Detect which cell encompasses the target text, then output its [x, y] center coordinate. 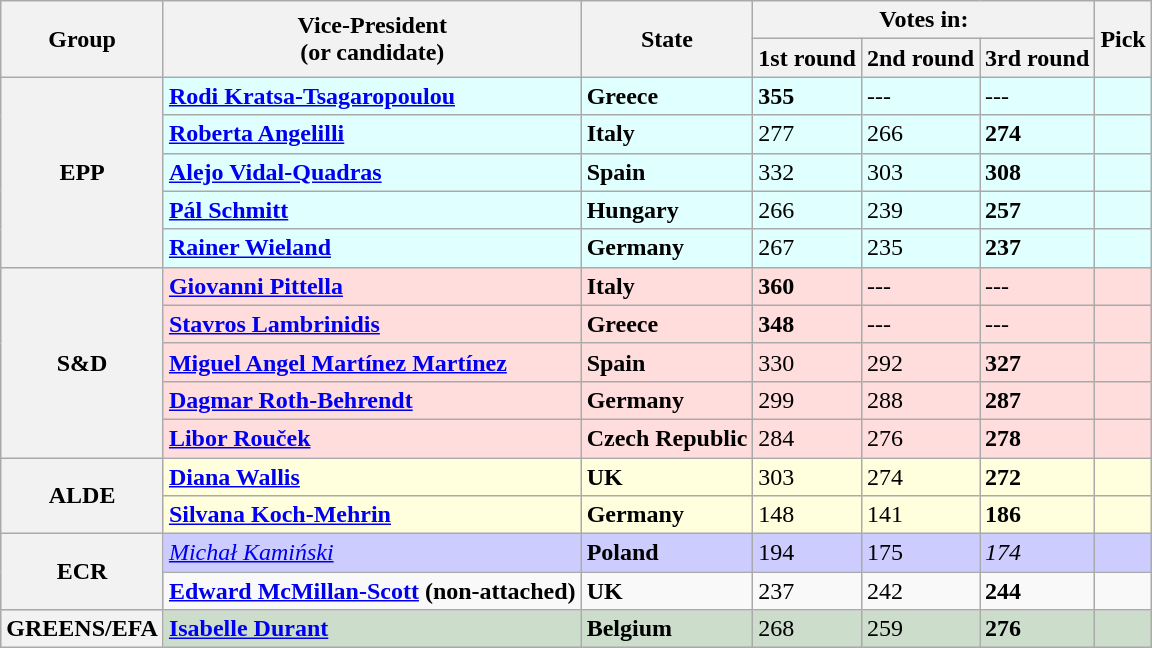
308 [1038, 172]
Roberta Angelilli [372, 134]
Vice-President(or candidate) [372, 39]
Rodi Kratsa-Tsagaropoulou [372, 96]
Belgium [667, 629]
239 [920, 210]
235 [920, 248]
348 [808, 324]
257 [1038, 210]
Pick [1123, 39]
Votes in: [924, 20]
277 [808, 134]
284 [808, 438]
Hungary [667, 210]
288 [920, 400]
278 [1038, 438]
175 [920, 553]
141 [920, 515]
Group [82, 39]
Pál Schmitt [372, 210]
194 [808, 553]
242 [920, 591]
Alejo Vidal-Quadras [372, 172]
330 [808, 362]
EPP [82, 172]
GREENS/EFA [82, 629]
Poland [667, 553]
259 [920, 629]
355 [808, 96]
Czech Republic [667, 438]
287 [1038, 400]
Silvana Koch-Mehrin [372, 515]
292 [920, 362]
Rainer Wieland [372, 248]
Stavros Lambrinidis [372, 324]
S&D [82, 362]
360 [808, 286]
327 [1038, 362]
332 [808, 172]
Giovanni Pittella [372, 286]
268 [808, 629]
272 [1038, 477]
267 [808, 248]
186 [1038, 515]
2nd round [920, 58]
ALDE [82, 496]
Isabelle Durant [372, 629]
Libor Rouček [372, 438]
State [667, 39]
244 [1038, 591]
1st round [808, 58]
Michał Kamiński [372, 553]
148 [808, 515]
Edward McMillan-Scott (non-attached) [372, 591]
174 [1038, 553]
3rd round [1038, 58]
Dagmar Roth-Behrendt [372, 400]
Miguel Angel Martínez Martínez [372, 362]
Diana Wallis [372, 477]
ECR [82, 572]
299 [808, 400]
